Provide the [X, Y] coordinate of the cell's center where the given text is located.  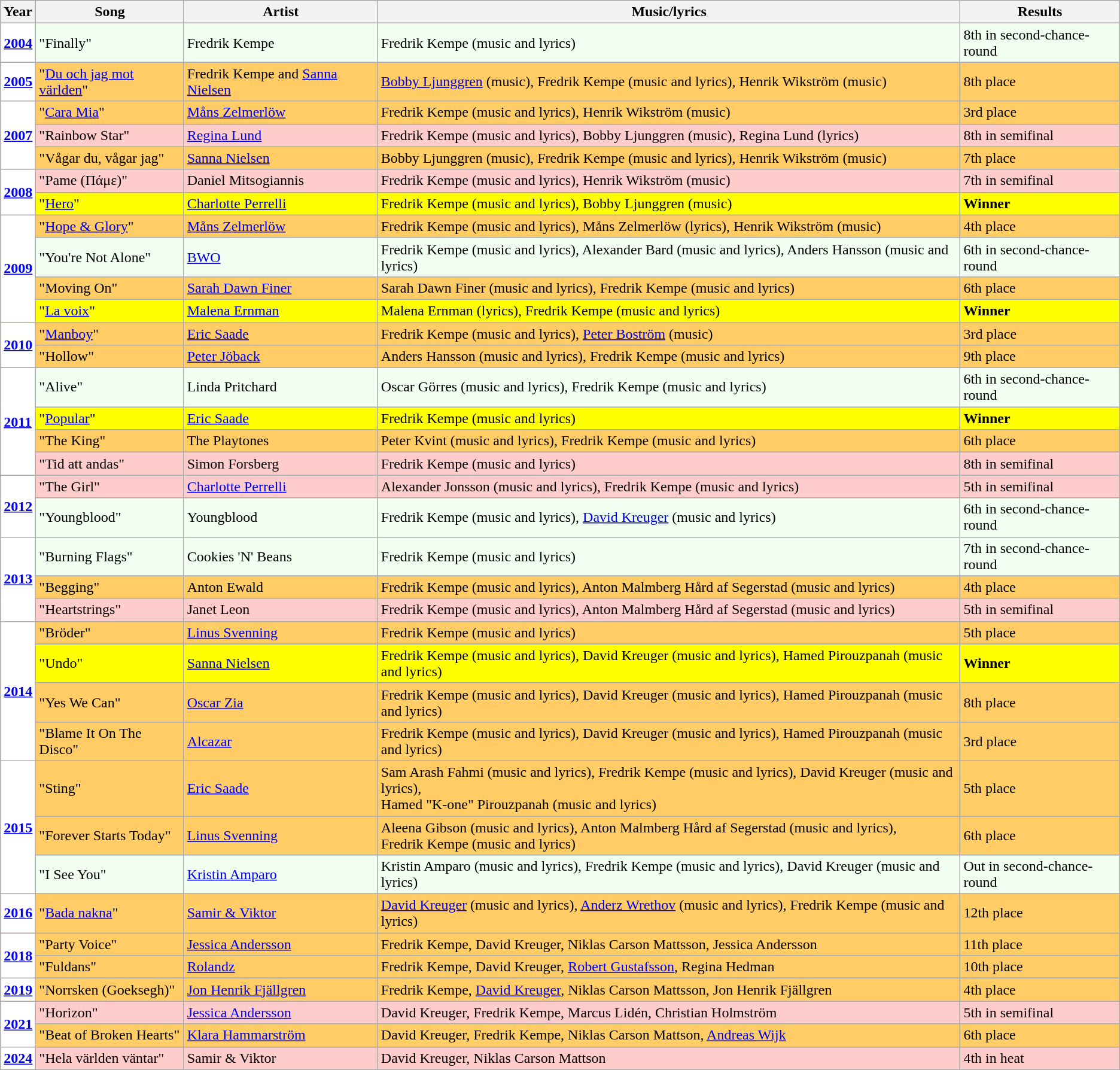
"Hela världen väntar" [110, 1058]
Results [1040, 12]
Kristin Amparo (music and lyrics), Fredrik Kempe (music and lyrics), David Kreuger (music and lyrics) [669, 875]
Anders Hansson (music and lyrics), Fredrik Kempe (music and lyrics) [669, 357]
David Kreuger, Fredrik Kempe, Niklas Carson Mattson, Andreas Wijk [669, 1035]
8th in second-chance-round [1040, 43]
"Du och jag mot världen" [110, 81]
Sam Arash Fahmi (music and lyrics), Fredrik Kempe (music and lyrics), David Kreuger (music and lyrics), Hamed "K-one" Pirouzpanah (music and lyrics) [669, 788]
Song [110, 12]
"Party Voice" [110, 944]
BWO [281, 257]
"Rainbow Star" [110, 135]
Simon Forsberg [281, 464]
"I See You" [110, 875]
"Undo" [110, 663]
Year [18, 12]
"Manboy" [110, 333]
"Moving On" [110, 288]
"Vågar du, vågar jag" [110, 158]
David Kreuger, Niklas Carson Mattson [669, 1058]
2019 [18, 990]
2018 [18, 956]
"Heartstrings" [110, 610]
2024 [18, 1058]
Fredrik Kempe, David Kreuger, Niklas Carson Mattsson, Jessica Andersson [669, 944]
10th place [1040, 967]
"Blame It On The Disco" [110, 741]
The Playtones [281, 441]
Regina Lund [281, 135]
2016 [18, 913]
"Pame (Πάμε)" [110, 181]
Daniel Mitsogiannis [281, 181]
Oscar Zia [281, 703]
2011 [18, 421]
2015 [18, 827]
"Cara Mia" [110, 113]
Youngblood [281, 517]
2021 [18, 1024]
"Popular" [110, 418]
Anton Ewald [281, 587]
"The Girl" [110, 487]
Alcazar [281, 741]
Fredrik Kempe (music and lyrics), Alexander Bard (music and lyrics), Anders Hansson (music and lyrics) [669, 257]
"Yes We Can" [110, 703]
"Hero" [110, 203]
2005 [18, 81]
Artist [281, 12]
2013 [18, 579]
Peter Jöback [281, 357]
Fredrik Kempe (music and lyrics), David Kreuger (music and lyrics) [669, 517]
2008 [18, 192]
"Forever Starts Today" [110, 835]
"Finally" [110, 43]
"You're Not Alone" [110, 257]
"The King" [110, 441]
Cookies 'N' Beans [281, 557]
"Youngblood" [110, 517]
Fredrik Kempe (music and lyrics), Bobby Ljunggren (music) [669, 203]
"Bada nakna" [110, 913]
Aleena Gibson (music and lyrics), Anton Malmberg Hård af Segerstad (music and lyrics), Fredrik Kempe (music and lyrics) [669, 835]
"Fuldans" [110, 967]
Out in second-chance-round [1040, 875]
Klara Hammarström [281, 1035]
"Tid att andas" [110, 464]
2012 [18, 506]
Oscar Görres (music and lyrics), Fredrik Kempe (music and lyrics) [669, 388]
Sarah Dawn Finer [281, 288]
2014 [18, 691]
"Begging" [110, 587]
2007 [18, 135]
Fredrik Kempe, David Kreuger, Robert Gustafsson, Regina Hedman [669, 967]
12th place [1040, 913]
Malena Ernman (lyrics), Fredrik Kempe (music and lyrics) [669, 311]
4th in heat [1040, 1058]
Linda Pritchard [281, 388]
7th in second-chance-round [1040, 557]
Fredrik Kempe (music and lyrics), Måns Zelmerlöw (lyrics), Henrik Wikström (music) [669, 226]
"Hope & Glory" [110, 226]
11th place [1040, 944]
Fredrik Kempe (music and lyrics), Peter Boström (music) [669, 333]
Music/lyrics [669, 12]
Fredrik Kempe and Sanna Nielsen [281, 81]
Rolandz [281, 967]
Alexander Jonsson (music and lyrics), Fredrik Kempe (music and lyrics) [669, 487]
"Sting" [110, 788]
David Kreuger, Fredrik Kempe, Marcus Lidén, Christian Holmström [669, 1013]
Peter Kvint (music and lyrics), Fredrik Kempe (music and lyrics) [669, 441]
9th place [1040, 357]
"Hollow" [110, 357]
7th in semifinal [1040, 181]
Fredrik Kempe [281, 43]
Kristin Amparo [281, 875]
Janet Leon [281, 610]
Fredrik Kempe, David Kreuger, Niklas Carson Mattsson, Jon Henrik Fjällgren [669, 990]
2009 [18, 268]
Jon Henrik Fjällgren [281, 990]
7th place [1040, 158]
David Kreuger (music and lyrics), Anderz Wrethov (music and lyrics), Fredrik Kempe (music and lyrics) [669, 913]
Malena Ernman [281, 311]
"La voix" [110, 311]
"Bröder" [110, 633]
Sarah Dawn Finer (music and lyrics), Fredrik Kempe (music and lyrics) [669, 288]
"Alive" [110, 388]
2010 [18, 345]
2004 [18, 43]
"Norrsken (Goeksegh)" [110, 990]
"Beat of Broken Hearts" [110, 1035]
"Burning Flags" [110, 557]
Fredrik Kempe (music and lyrics), Bobby Ljunggren (music), Regina Lund (lyrics) [669, 135]
"Horizon" [110, 1013]
